Detect which cell encompasses the target text, then output its (X, Y) center coordinate. 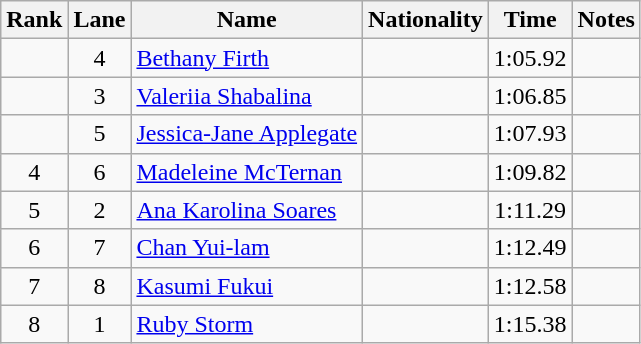
Nationality (426, 20)
1:06.85 (530, 96)
1:12.49 (530, 248)
2 (100, 210)
3 (100, 96)
Notes (606, 20)
Kasumi Fukui (247, 286)
Time (530, 20)
1:15.38 (530, 324)
Lane (100, 20)
Chan Yui-lam (247, 248)
Jessica-Jane Applegate (247, 134)
Madeleine McTernan (247, 172)
Name (247, 20)
Bethany Firth (247, 58)
Valeriia Shabalina (247, 96)
Rank (34, 20)
1:11.29 (530, 210)
1:07.93 (530, 134)
1:09.82 (530, 172)
1:12.58 (530, 286)
Ruby Storm (247, 324)
1 (100, 324)
Ana Karolina Soares (247, 210)
1:05.92 (530, 58)
